Locate the cell with the specified text and output its [x, y] center coordinate. 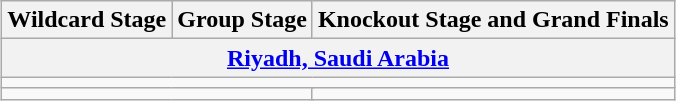
Wildcard Stage [87, 20]
Knockout Stage and Grand Finals [493, 20]
Group Stage [242, 20]
Riyadh, Saudi Arabia [338, 58]
